Return [X, Y] of the center of cell containing provided text 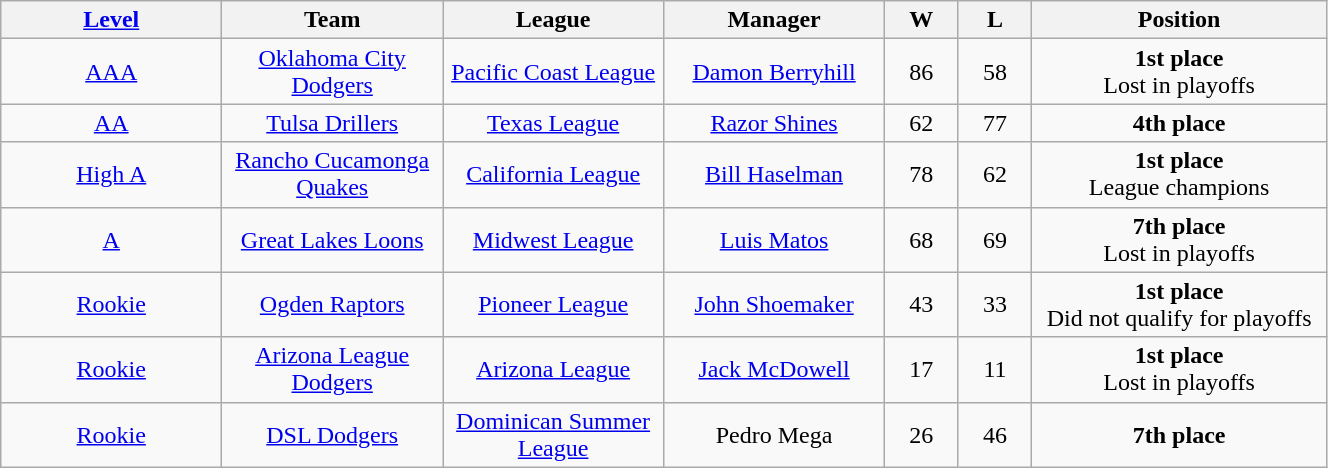
League [554, 20]
Team [332, 20]
1st place Did not qualify for playoffs [1180, 304]
Manager [774, 20]
46 [995, 434]
Pacific Coast League [554, 72]
L [995, 20]
John Shoemaker [774, 304]
11 [995, 370]
58 [995, 72]
High A [112, 174]
California League [554, 174]
69 [995, 240]
17 [922, 370]
68 [922, 240]
26 [922, 434]
W [922, 20]
Luis Matos [774, 240]
AA [112, 123]
1st placeLost in playoffs [1180, 72]
Pedro Mega [774, 434]
Great Lakes Loons [332, 240]
Tulsa Drillers [332, 123]
33 [995, 304]
Midwest League [554, 240]
Damon Berryhill [774, 72]
Bill Haselman [774, 174]
Arizona League [554, 370]
78 [922, 174]
DSL Dodgers [332, 434]
43 [922, 304]
Arizona League Dodgers [332, 370]
77 [995, 123]
Position [1180, 20]
86 [922, 72]
Oklahoma City Dodgers [332, 72]
1st place Lost in playoffs [1180, 370]
Ogden Raptors [332, 304]
Level [112, 20]
Razor Shines [774, 123]
7th placeLost in playoffs [1180, 240]
Dominican Summer League [554, 434]
Rancho Cucamonga Quakes [332, 174]
Pioneer League [554, 304]
1st placeLeague champions [1180, 174]
AAA [112, 72]
Texas League [554, 123]
A [112, 240]
4th place [1180, 123]
Jack McDowell [774, 370]
7th place [1180, 434]
